For the text-containing cell, return its midpoint in (X, Y) coordinate format. 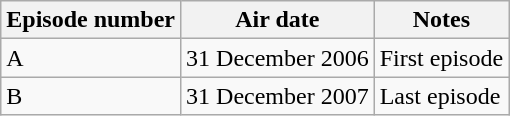
Air date (278, 20)
31 December 2006 (278, 58)
A (91, 58)
31 December 2007 (278, 96)
First episode (441, 58)
B (91, 96)
Last episode (441, 96)
Notes (441, 20)
Episode number (91, 20)
